Pinpoint the cell where the given text exists, returning its (X, Y) midpoint coordinate. 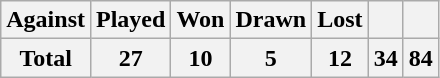
Drawn (271, 20)
Total (46, 58)
12 (340, 58)
84 (420, 58)
Won (200, 20)
5 (271, 58)
27 (130, 58)
Lost (340, 20)
34 (386, 58)
10 (200, 58)
Against (46, 20)
Played (130, 20)
